Capture the cell that displays the provided text and extract its [X, Y] central coordinate. 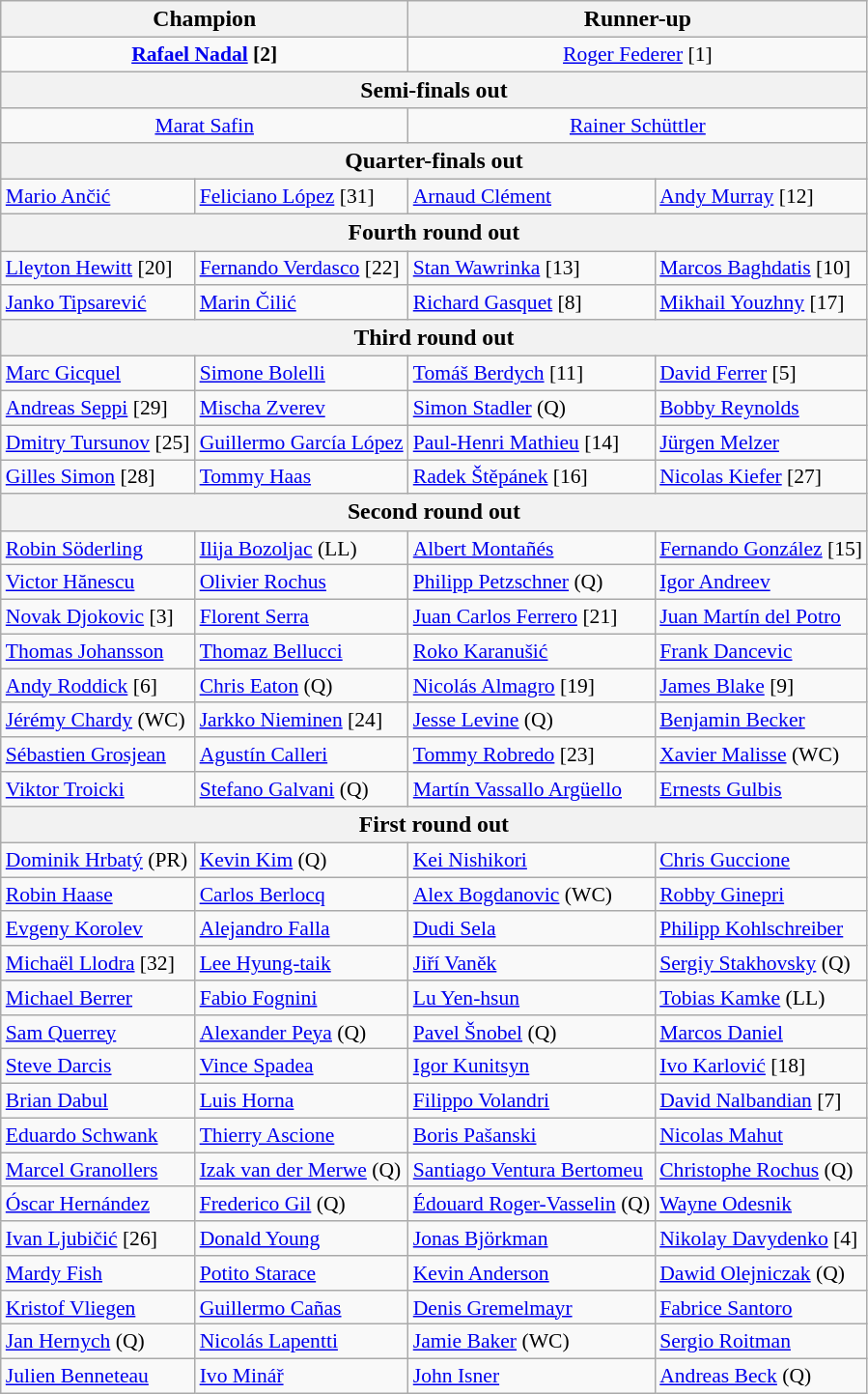
Potito Starace [301, 1273]
Jiří Vaněk [531, 963]
First round out [434, 825]
Kevin Kim (Q) [301, 861]
Quarter-finals out [434, 161]
Andreas Seppi [29] [98, 409]
Simon Stadler (Q) [531, 409]
Luis Horna [301, 1101]
Fourth round out [434, 233]
Fabio Fognini [301, 998]
Third round out [434, 338]
Chris Eaton (Q) [301, 686]
Janko Tipsarević [98, 303]
Sam Querrey [98, 1033]
Juan Martín del Potro [761, 617]
Andy Roddick [6] [98, 686]
Tommy Robredo [23] [531, 754]
Philipp Petzschner (Q) [531, 583]
Benjamin Becker [761, 721]
Evgeny Korolev [98, 929]
Jan Hernych (Q) [98, 1342]
Lu Yen-hsun [531, 998]
Pavel Šnobel (Q) [531, 1033]
Tobias Kamke (LL) [761, 998]
Santiago Ventura Bertomeu [531, 1170]
Nicolas Mahut [761, 1136]
Lleyton Hewitt [20] [98, 269]
Thomas Johansson [98, 651]
Steve Darcis [98, 1067]
Kristof Vliegen [98, 1308]
Marat Safin [205, 127]
Boris Pašanski [531, 1136]
Marin Čilić [301, 303]
Alex Bogdanovic (WC) [531, 895]
Olivier Rochus [301, 583]
Roko Karanušić [531, 651]
Frank Dancevic [761, 651]
Thomaz Bellucci [301, 651]
Juan Carlos Ferrero [21] [531, 617]
Marcos Daniel [761, 1033]
Alejandro Falla [301, 929]
Victor Hănescu [98, 583]
Jarkko Nieminen [24] [301, 721]
Sergiy Stakhovsky (Q) [761, 963]
Michael Berrer [98, 998]
Filippo Volandri [531, 1101]
Mikhail Youzhny [17] [761, 303]
Dawid Olejniczak (Q) [761, 1273]
Tomáš Berdych [11] [531, 374]
Dudi Sela [531, 929]
Ivo Karlović [18] [761, 1067]
Julien Benneteau [98, 1377]
Marcel Granollers [98, 1170]
Nicolas Kiefer [27] [761, 477]
Xavier Malisse (WC) [761, 754]
Mardy Fish [98, 1273]
Rafael Nadal [2] [205, 55]
Semi-finals out [434, 91]
Mischa Zverev [301, 409]
Gilles Simon [28] [98, 477]
Frederico Gil (Q) [301, 1205]
Robin Haase [98, 895]
Martín Vassallo Argüello [531, 789]
Paul-Henri Mathieu [14] [531, 442]
Óscar Hernández [98, 1205]
Simone Bolelli [301, 374]
Guillermo Cañas [301, 1308]
Marcos Baghdatis [10] [761, 269]
Alexander Peya (Q) [301, 1033]
Second round out [434, 513]
Kevin Anderson [531, 1273]
Roger Federer [1] [637, 55]
Stan Wawrinka [13] [531, 269]
Rainer Schüttler [637, 127]
Mario Ančić [98, 197]
Jamie Baker (WC) [531, 1342]
Champion [205, 19]
Albert Montañés [531, 549]
Robin Söderling [98, 549]
Andreas Beck (Q) [761, 1377]
Viktor Troicki [98, 789]
Radek Štěpánek [16] [531, 477]
Andy Murray [12] [761, 197]
Eduardo Schwank [98, 1136]
David Nalbandian [7] [761, 1101]
Nicolás Almagro [19] [531, 686]
Donald Young [301, 1238]
Jérémy Chardy (WC) [98, 721]
Ivo Minář [301, 1377]
Jürgen Melzer [761, 442]
Christophe Rochus (Q) [761, 1170]
Tommy Haas [301, 477]
Richard Gasquet [8] [531, 303]
Wayne Odesnik [761, 1205]
Guillermo García López [301, 442]
Lee Hyung-taik [301, 963]
Sergio Roitman [761, 1342]
Sébastien Grosjean [98, 754]
Marc Gicquel [98, 374]
Jesse Levine (Q) [531, 721]
Arnaud Clément [531, 197]
Ilija Bozoljac (LL) [301, 549]
Bobby Reynolds [761, 409]
Philipp Kohlschreiber [761, 929]
Stefano Galvani (Q) [301, 789]
Kei Nishikori [531, 861]
Igor Andreev [761, 583]
Runner-up [637, 19]
Fernando González [15] [761, 549]
Carlos Berlocq [301, 895]
Chris Guccione [761, 861]
Feliciano López [31] [301, 197]
Ivan Ljubičić [26] [98, 1238]
Agustín Calleri [301, 754]
Nikolay Davydenko [4] [761, 1238]
Michaël Llodra [32] [98, 963]
Dmitry Tursunov [25] [98, 442]
Jonas Björkman [531, 1238]
David Ferrer [5] [761, 374]
Denis Gremelmayr [531, 1308]
John Isner [531, 1377]
Thierry Ascione [301, 1136]
Fernando Verdasco [22] [301, 269]
James Blake [9] [761, 686]
Édouard Roger-Vasselin (Q) [531, 1205]
Vince Spadea [301, 1067]
Dominik Hrbatý (PR) [98, 861]
Ernests Gulbis [761, 789]
Izak van der Merwe (Q) [301, 1170]
Nicolás Lapentti [301, 1342]
Fabrice Santoro [761, 1308]
Brian Dabul [98, 1101]
Florent Serra [301, 617]
Novak Djokovic [3] [98, 617]
Robby Ginepri [761, 895]
Igor Kunitsyn [531, 1067]
